Return [x, y] of the center of cell containing provided text 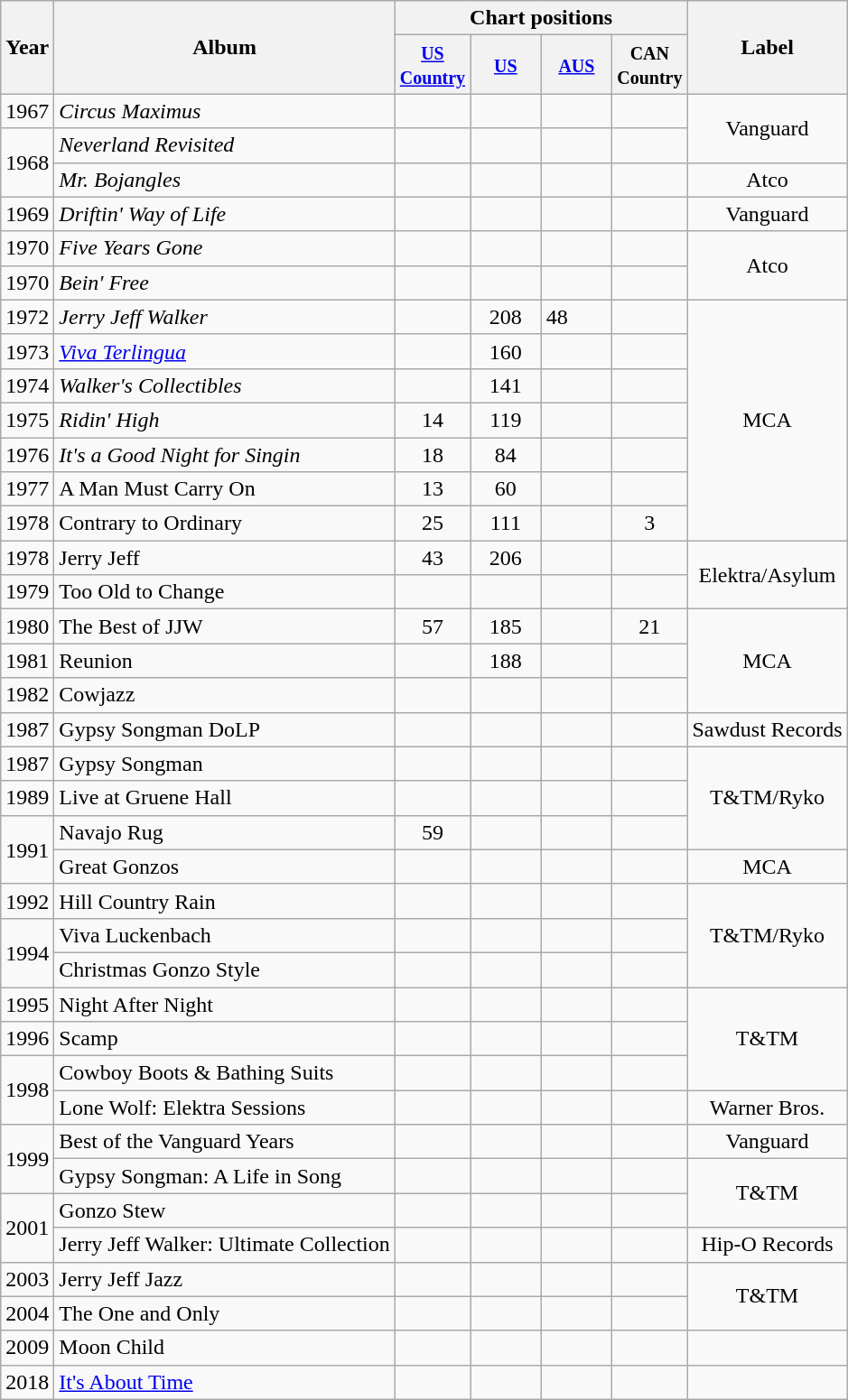
Cowjazz [224, 695]
25 [432, 524]
1974 [27, 385]
Elektra/Asylum [768, 575]
2009 [27, 1348]
2003 [27, 1279]
Ridin' High [224, 420]
The One and Only [224, 1313]
Scamp [224, 1039]
Gypsy Songman [224, 764]
Walker's Collectibles [224, 385]
48 [576, 317]
1994 [27, 952]
1979 [27, 592]
2004 [27, 1313]
1991 [27, 849]
1998 [27, 1090]
1995 [27, 1005]
Viva Terlingua [224, 351]
206 [506, 558]
Too Old to Change [224, 592]
1989 [27, 798]
Cowboy Boots & Bathing Suits [224, 1073]
US Country [432, 65]
Gonzo Stew [224, 1210]
Night After Night [224, 1005]
Chart positions [541, 18]
Jerry Jeff Jazz [224, 1279]
Reunion [224, 661]
111 [506, 524]
59 [432, 832]
119 [506, 420]
Great Gonzos [224, 867]
Jerry Jeff [224, 558]
Gypsy Songman: A Life in Song [224, 1176]
Best of the Vanguard Years [224, 1142]
Viva Luckenbach [224, 935]
Warner Bros. [768, 1108]
Year [27, 47]
US [506, 65]
AUS [576, 65]
21 [650, 626]
1996 [27, 1039]
Neverland Revisited [224, 145]
141 [506, 385]
Hip-O Records [768, 1245]
1976 [27, 454]
2018 [27, 1382]
Five Years Gone [224, 248]
188 [506, 661]
13 [432, 489]
Driftin' Way of Life [224, 214]
1999 [27, 1159]
18 [432, 454]
1968 [27, 162]
CAN Country [650, 65]
Moon Child [224, 1348]
Hill Country Rain [224, 901]
3 [650, 524]
1992 [27, 901]
1980 [27, 626]
2001 [27, 1228]
43 [432, 558]
Label [768, 47]
1972 [27, 317]
1969 [27, 214]
Gypsy Songman DoLP [224, 729]
Mr. Bojangles [224, 180]
Album [224, 47]
Navajo Rug [224, 832]
Contrary to Ordinary [224, 524]
Bein' Free [224, 283]
57 [432, 626]
Live at Gruene Hall [224, 798]
1977 [27, 489]
Jerry Jeff Walker [224, 317]
A Man Must Carry On [224, 489]
It's About Time [224, 1382]
Jerry Jeff Walker: Ultimate Collection [224, 1245]
The Best of JJW [224, 626]
1982 [27, 695]
84 [506, 454]
1967 [27, 111]
Sawdust Records [768, 729]
It's a Good Night for Singin [224, 454]
160 [506, 351]
Christmas Gonzo Style [224, 969]
60 [506, 489]
185 [506, 626]
Lone Wolf: Elektra Sessions [224, 1108]
208 [506, 317]
14 [432, 420]
1975 [27, 420]
1973 [27, 351]
1981 [27, 661]
Circus Maximus [224, 111]
